For the text-containing cell, return its midpoint in (x, y) coordinate format. 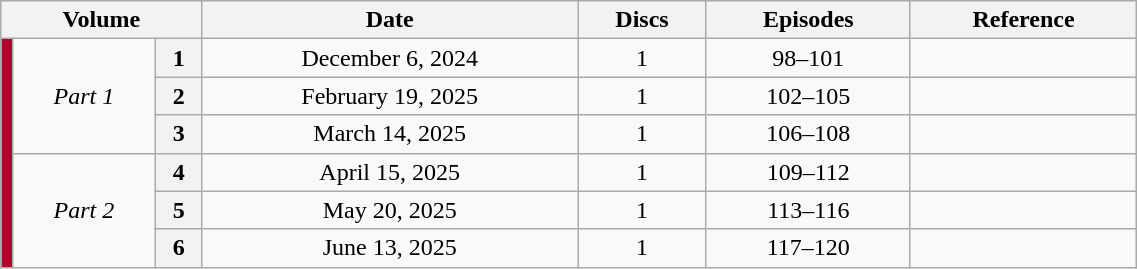
Part 2 (84, 210)
Discs (642, 20)
February 19, 2025 (390, 96)
Date (390, 20)
December 6, 2024 (390, 58)
Episodes (808, 20)
Reference (1024, 20)
113–116 (808, 210)
Volume (102, 20)
106–108 (808, 134)
June 13, 2025 (390, 248)
117–120 (808, 248)
May 20, 2025 (390, 210)
5 (179, 210)
April 15, 2025 (390, 172)
109–112 (808, 172)
2 (179, 96)
6 (179, 248)
Part 1 (84, 96)
March 14, 2025 (390, 134)
4 (179, 172)
98–101 (808, 58)
102–105 (808, 96)
3 (179, 134)
